Return the (x, y) coordinate for the center point of the cell that contains the specified text.  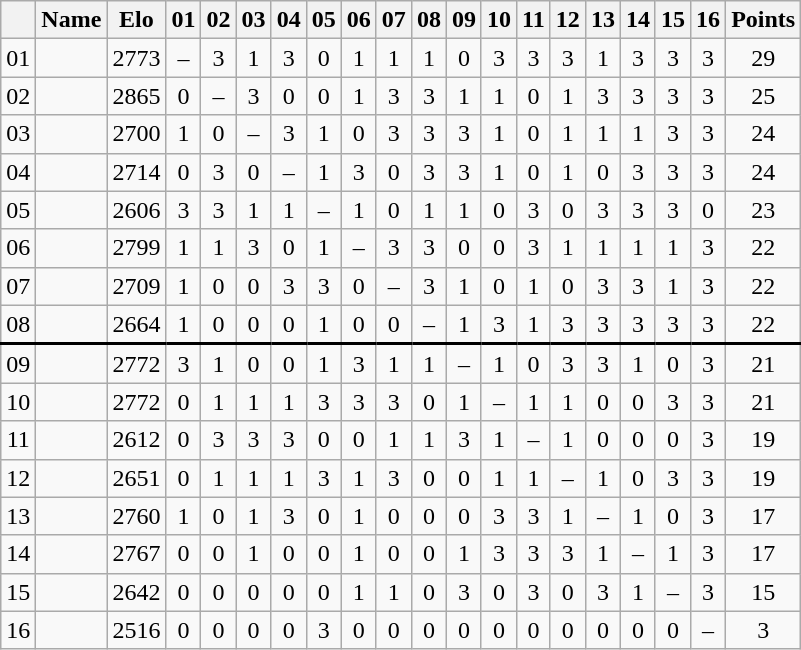
2516 (136, 630)
Points (764, 20)
2612 (136, 440)
2799 (136, 248)
2773 (136, 58)
2664 (136, 324)
Name (72, 20)
25 (764, 96)
2700 (136, 134)
2714 (136, 172)
2865 (136, 96)
2651 (136, 478)
2642 (136, 592)
Elo (136, 20)
23 (764, 210)
2760 (136, 516)
2606 (136, 210)
29 (764, 58)
2709 (136, 286)
2767 (136, 554)
